Locate the cell with the specified text and output its [X, Y] center coordinate. 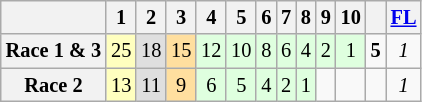
3 [181, 17]
18 [151, 51]
Race 2 [54, 85]
Race 1 & 3 [54, 51]
7 [286, 17]
FL [404, 17]
15 [181, 51]
12 [211, 51]
11 [151, 85]
13 [121, 85]
25 [121, 51]
